Locate the cell with the specified text and output its [x, y] center coordinate. 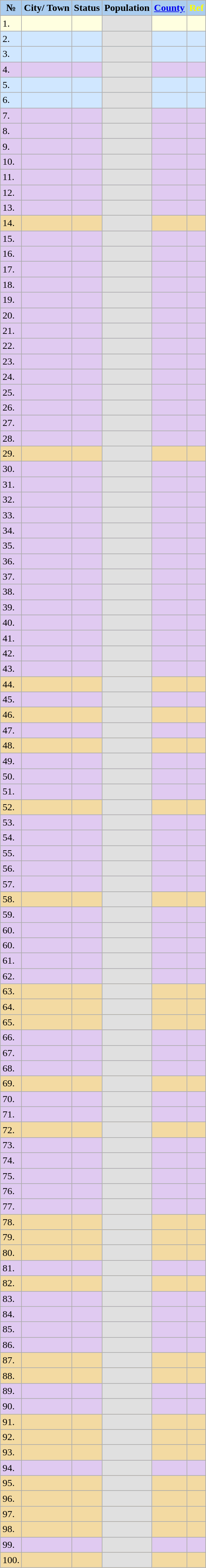
70. [11, 1099]
45. [11, 700]
67. [11, 1053]
74. [11, 1160]
28. [11, 438]
31. [11, 484]
Ref [196, 8]
69. [11, 1084]
88. [11, 1375]
34. [11, 530]
5. [11, 85]
32. [11, 500]
30. [11, 469]
76. [11, 1191]
71. [11, 1114]
Status [87, 8]
Population [127, 8]
1. [11, 23]
53. [11, 822]
59. [11, 914]
82. [11, 1283]
73. [11, 1145]
22. [11, 346]
89. [11, 1391]
33. [11, 515]
97. [11, 1514]
77. [11, 1207]
6. [11, 100]
96. [11, 1499]
51. [11, 792]
49. [11, 761]
County [170, 8]
78. [11, 1222]
52. [11, 807]
48. [11, 746]
84. [11, 1314]
57. [11, 884]
58. [11, 899]
23. [11, 361]
99. [11, 1545]
86. [11, 1345]
10. [11, 161]
95. [11, 1483]
38. [11, 592]
72. [11, 1130]
75. [11, 1176]
12. [11, 193]
4. [11, 69]
14. [11, 223]
56. [11, 868]
80. [11, 1253]
39. [11, 607]
26. [11, 407]
47. [11, 730]
43. [11, 669]
54. [11, 838]
68. [11, 1068]
40. [11, 623]
7. [11, 115]
87. [11, 1360]
17. [11, 269]
98. [11, 1529]
83. [11, 1299]
62. [11, 976]
91. [11, 1421]
61. [11, 961]
46. [11, 715]
90. [11, 1406]
27. [11, 423]
36. [11, 561]
35. [11, 546]
65. [11, 1022]
41. [11, 638]
3. [11, 54]
18. [11, 285]
85. [11, 1329]
8. [11, 131]
№ [11, 8]
2. [11, 39]
93. [11, 1453]
37. [11, 576]
24. [11, 377]
66. [11, 1038]
9. [11, 146]
81. [11, 1268]
19. [11, 300]
11. [11, 177]
21. [11, 331]
92. [11, 1437]
City/ Town [47, 8]
16. [11, 254]
64. [11, 1007]
20. [11, 315]
94. [11, 1468]
42. [11, 653]
55. [11, 853]
63. [11, 992]
29. [11, 454]
100. [11, 1560]
13. [11, 208]
79. [11, 1237]
15. [11, 239]
25. [11, 392]
44. [11, 684]
50. [11, 776]
